Return [X, Y] of the center of cell containing provided text 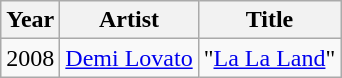
Year [30, 20]
Title [270, 20]
Artist [129, 20]
Demi Lovato [129, 58]
"La La Land" [270, 58]
2008 [30, 58]
